Search for the cell housing the specified text and yield its [x, y] center coordinate. 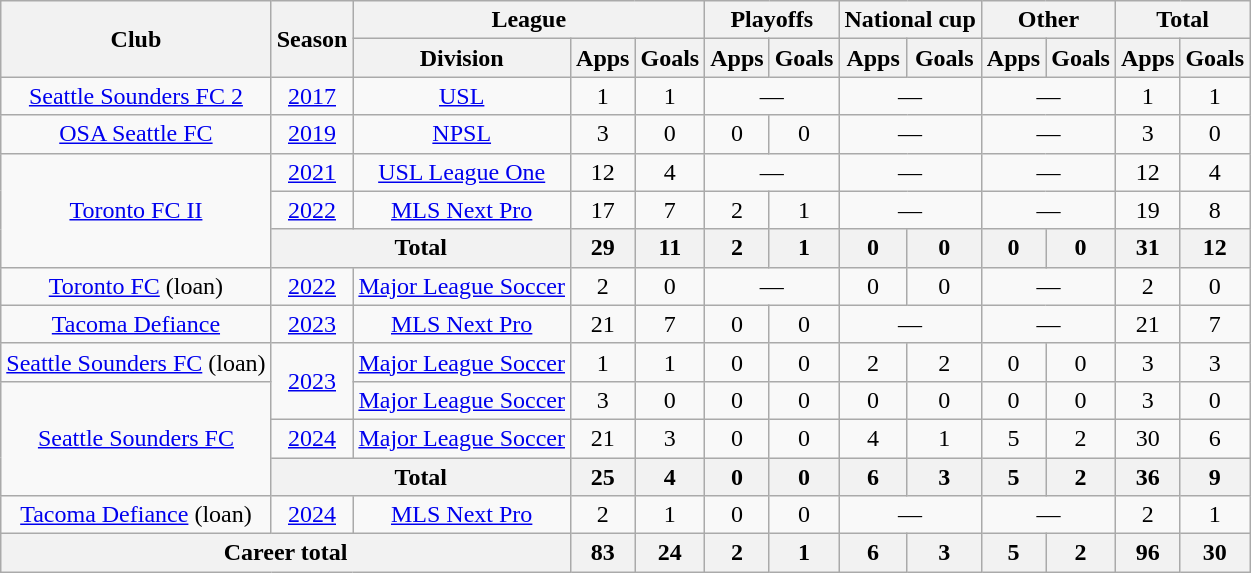
Toronto FC (loan) [136, 286]
Career total [286, 553]
Tacoma Defiance [136, 324]
Tacoma Defiance (loan) [136, 515]
2019 [312, 134]
25 [603, 477]
19 [1147, 210]
Seattle Sounders FC [136, 438]
Toronto FC II [136, 210]
2017 [312, 96]
USL League One [462, 172]
83 [603, 553]
League [529, 20]
Seattle Sounders FC 2 [136, 96]
USL [462, 96]
Season [312, 39]
Seattle Sounders FC (loan) [136, 362]
31 [1147, 248]
17 [603, 210]
Other [1048, 20]
24 [670, 553]
36 [1147, 477]
2021 [312, 172]
Division [462, 58]
96 [1147, 553]
NPSL [462, 134]
Club [136, 39]
9 [1215, 477]
National cup [910, 20]
Playoffs [772, 20]
8 [1215, 210]
29 [603, 248]
11 [670, 248]
OSA Seattle FC [136, 134]
